Output the (x, y) coordinate of the center of the cell containing the given text.  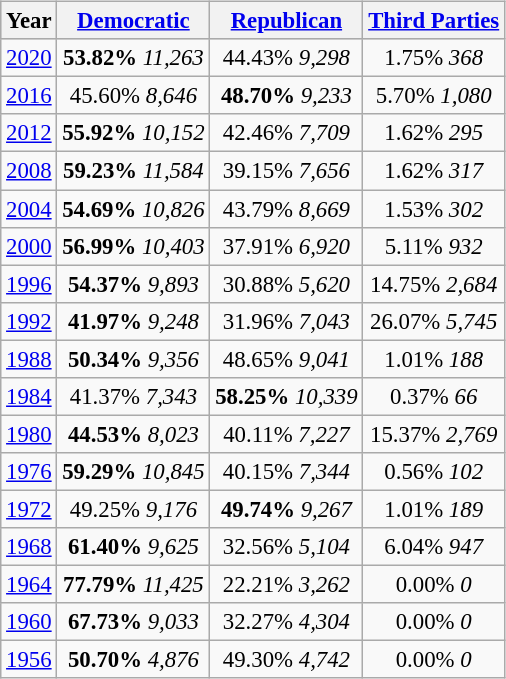
53.82% 11,263 (134, 58)
2020 (29, 58)
1968 (29, 547)
50.70% 4,876 (134, 660)
67.73% 9,033 (134, 622)
5.11% 932 (434, 246)
Republican (286, 21)
58.25% 10,339 (286, 396)
50.34% 9,356 (134, 359)
54.69% 10,826 (134, 209)
55.92% 10,152 (134, 133)
1.01% 189 (434, 509)
59.29% 10,845 (134, 472)
44.53% 8,023 (134, 434)
26.07% 5,745 (434, 321)
32.56% 5,104 (286, 547)
48.70% 9,233 (286, 96)
22.21% 3,262 (286, 584)
32.27% 4,304 (286, 622)
1972 (29, 509)
49.25% 9,176 (134, 509)
1980 (29, 434)
37.91% 6,920 (286, 246)
0.37% 66 (434, 396)
1.01% 188 (434, 359)
1964 (29, 584)
2008 (29, 171)
1992 (29, 321)
1.75% 368 (434, 58)
42.46% 7,709 (286, 133)
40.15% 7,344 (286, 472)
39.15% 7,656 (286, 171)
77.79% 11,425 (134, 584)
41.37% 7,343 (134, 396)
48.65% 9,041 (286, 359)
45.60% 8,646 (134, 96)
1996 (29, 284)
1988 (29, 359)
Year (29, 21)
44.43% 9,298 (286, 58)
Democratic (134, 21)
1.53% 302 (434, 209)
30.88% 5,620 (286, 284)
61.40% 9,625 (134, 547)
1960 (29, 622)
1956 (29, 660)
31.96% 7,043 (286, 321)
1.62% 317 (434, 171)
1984 (29, 396)
40.11% 7,227 (286, 434)
5.70% 1,080 (434, 96)
59.23% 11,584 (134, 171)
49.74% 9,267 (286, 509)
15.37% 2,769 (434, 434)
43.79% 8,669 (286, 209)
14.75% 2,684 (434, 284)
1.62% 295 (434, 133)
54.37% 9,893 (134, 284)
2012 (29, 133)
41.97% 9,248 (134, 321)
0.56% 102 (434, 472)
49.30% 4,742 (286, 660)
2004 (29, 209)
6.04% 947 (434, 547)
Third Parties (434, 21)
56.99% 10,403 (134, 246)
2000 (29, 246)
1976 (29, 472)
2016 (29, 96)
